Detect which cell encompasses the target text, then output its (x, y) center coordinate. 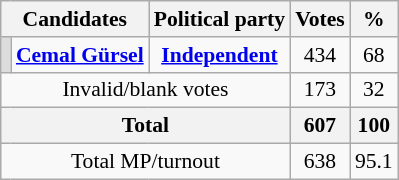
Invalid/blank votes (146, 90)
68 (374, 55)
Votes (320, 19)
Total MP/turnout (146, 162)
95.1 (374, 162)
Cemal Gürsel (80, 55)
Political party (220, 19)
173 (320, 90)
638 (320, 162)
Candidates (75, 19)
434 (320, 55)
32 (374, 90)
100 (374, 126)
607 (320, 126)
% (374, 19)
Total (146, 126)
Independent (220, 55)
